Find where the given text appears and provide that cell's center as (x, y) coordinate. 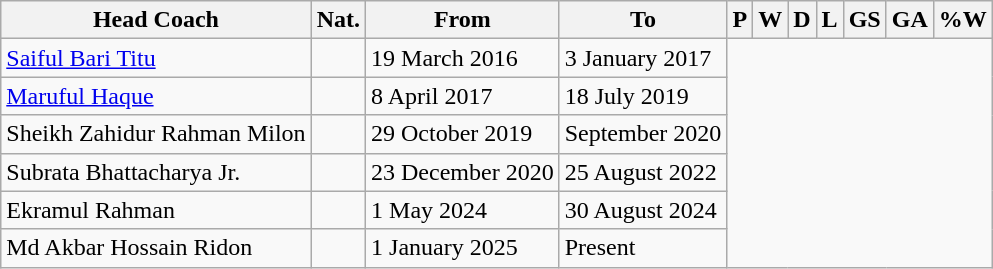
W (770, 20)
Ekramul Rahman (156, 210)
1 May 2024 (463, 210)
L (830, 20)
%W (962, 20)
Sheikh Zahidur Rahman Milon (156, 134)
29 October 2019 (463, 134)
8 April 2017 (463, 96)
Head Coach (156, 20)
3 January 2017 (643, 58)
From (463, 20)
Present (643, 248)
19 March 2016 (463, 58)
To (643, 20)
D (802, 20)
1 January 2025 (463, 248)
GS (864, 20)
Md Akbar Hossain Ridon (156, 248)
Saiful Bari Titu (156, 58)
P (740, 20)
18 July 2019 (643, 96)
30 August 2024 (643, 210)
September 2020 (643, 134)
Subrata Bhattacharya Jr. (156, 172)
Maruful Haque (156, 96)
Nat. (338, 20)
GA (910, 20)
23 December 2020 (463, 172)
25 August 2022 (643, 172)
